Return [x, y] of the center of cell containing provided text 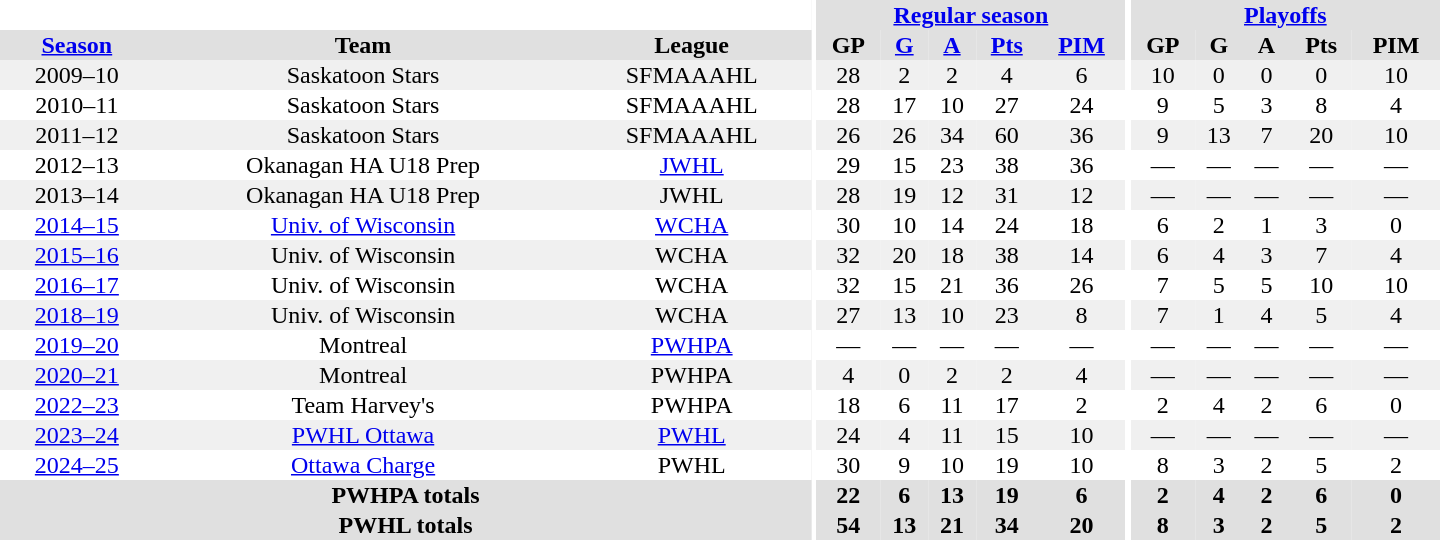
29 [848, 165]
Team [364, 45]
2019–20 [77, 345]
2009–10 [77, 75]
2024–25 [77, 465]
2010–11 [77, 105]
31 [1007, 195]
2013–14 [77, 195]
Ottawa Charge [364, 465]
PWHL Ottawa [364, 435]
PWHL totals [406, 525]
Regular season [970, 15]
2018–19 [77, 315]
PWHPA totals [406, 495]
2011–12 [77, 135]
2012–13 [77, 165]
Playoffs [1286, 15]
2015–16 [77, 255]
Team Harvey's [364, 405]
League [692, 45]
22 [848, 495]
2014–15 [77, 225]
60 [1007, 135]
2023–24 [77, 435]
Season [77, 45]
2022–23 [77, 405]
2020–21 [77, 375]
2016–17 [77, 285]
54 [848, 525]
